Find where the given text appears and provide that cell's center as [X, Y] coordinate. 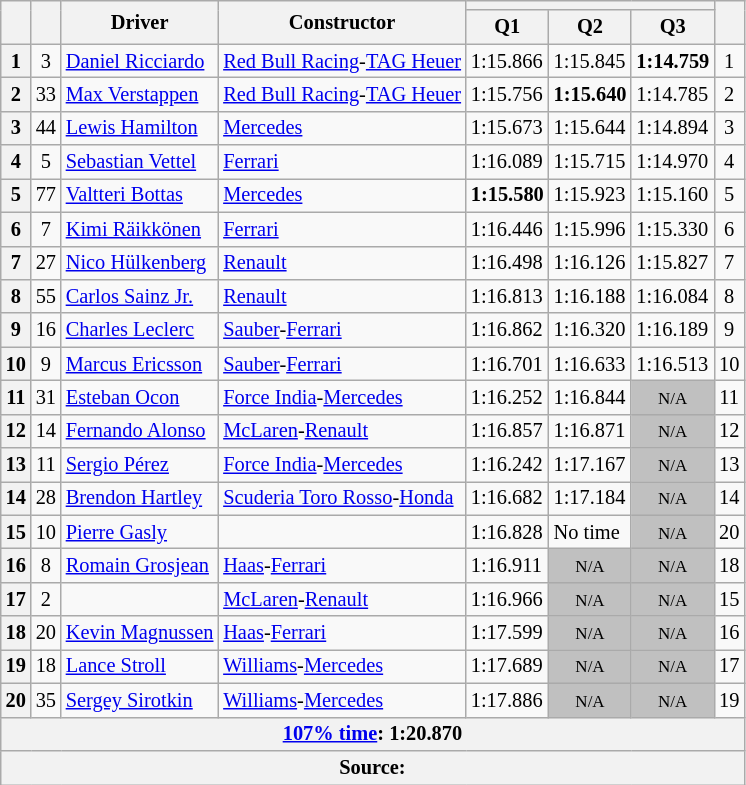
1:14.759 [672, 61]
1:15.640 [590, 94]
31 [46, 397]
1:16.242 [508, 465]
1:16.126 [590, 263]
28 [46, 498]
1:15.923 [590, 195]
1:16.682 [508, 498]
Q2 [590, 27]
1:15.996 [590, 229]
33 [46, 94]
1:17.167 [590, 465]
Constructor [342, 22]
1:17.689 [508, 666]
Marcus Ericsson [140, 364]
1:15.330 [672, 229]
Driver [140, 22]
1:16.828 [508, 532]
1:16.966 [508, 599]
1:16.857 [508, 431]
Max Verstappen [140, 94]
Lewis Hamilton [140, 128]
1:14.785 [672, 94]
Sebastian Vettel [140, 162]
1:16.633 [590, 364]
Q1 [508, 27]
1:16.189 [672, 330]
1:15.160 [672, 195]
55 [46, 296]
1:17.184 [590, 498]
1:16.844 [590, 397]
Kimi Räikkönen [140, 229]
1:15.673 [508, 128]
1:16.911 [508, 565]
1:16.513 [672, 364]
Kevin Magnussen [140, 633]
1:16.089 [508, 162]
1:16.252 [508, 397]
Fernando Alonso [140, 431]
Source: [372, 767]
Pierre Gasly [140, 532]
Lance Stroll [140, 666]
1:17.599 [508, 633]
Scuderia Toro Rosso-Honda [342, 498]
1:15.866 [508, 61]
1:15.715 [590, 162]
1:16.084 [672, 296]
107% time: 1:20.870 [372, 734]
Brendon Hartley [140, 498]
No time [590, 532]
1:14.970 [672, 162]
1:16.813 [508, 296]
1:16.701 [508, 364]
1:16.188 [590, 296]
Esteban Ocon [140, 397]
Nico Hülkenberg [140, 263]
1:15.644 [590, 128]
35 [46, 700]
1:16.862 [508, 330]
1:15.827 [672, 263]
Sergey Sirotkin [140, 700]
1:14.894 [672, 128]
1:15.580 [508, 195]
1:16.498 [508, 263]
1:16.446 [508, 229]
44 [46, 128]
1:17.886 [508, 700]
1:16.871 [590, 431]
1:15.756 [508, 94]
Charles Leclerc [140, 330]
Q3 [672, 27]
Daniel Ricciardo [140, 61]
Sergio Pérez [140, 465]
1:15.845 [590, 61]
1:16.320 [590, 330]
77 [46, 195]
27 [46, 263]
Valtteri Bottas [140, 195]
Romain Grosjean [140, 565]
Carlos Sainz Jr. [140, 296]
